Locate the cell with the specified text and output its [x, y] center coordinate. 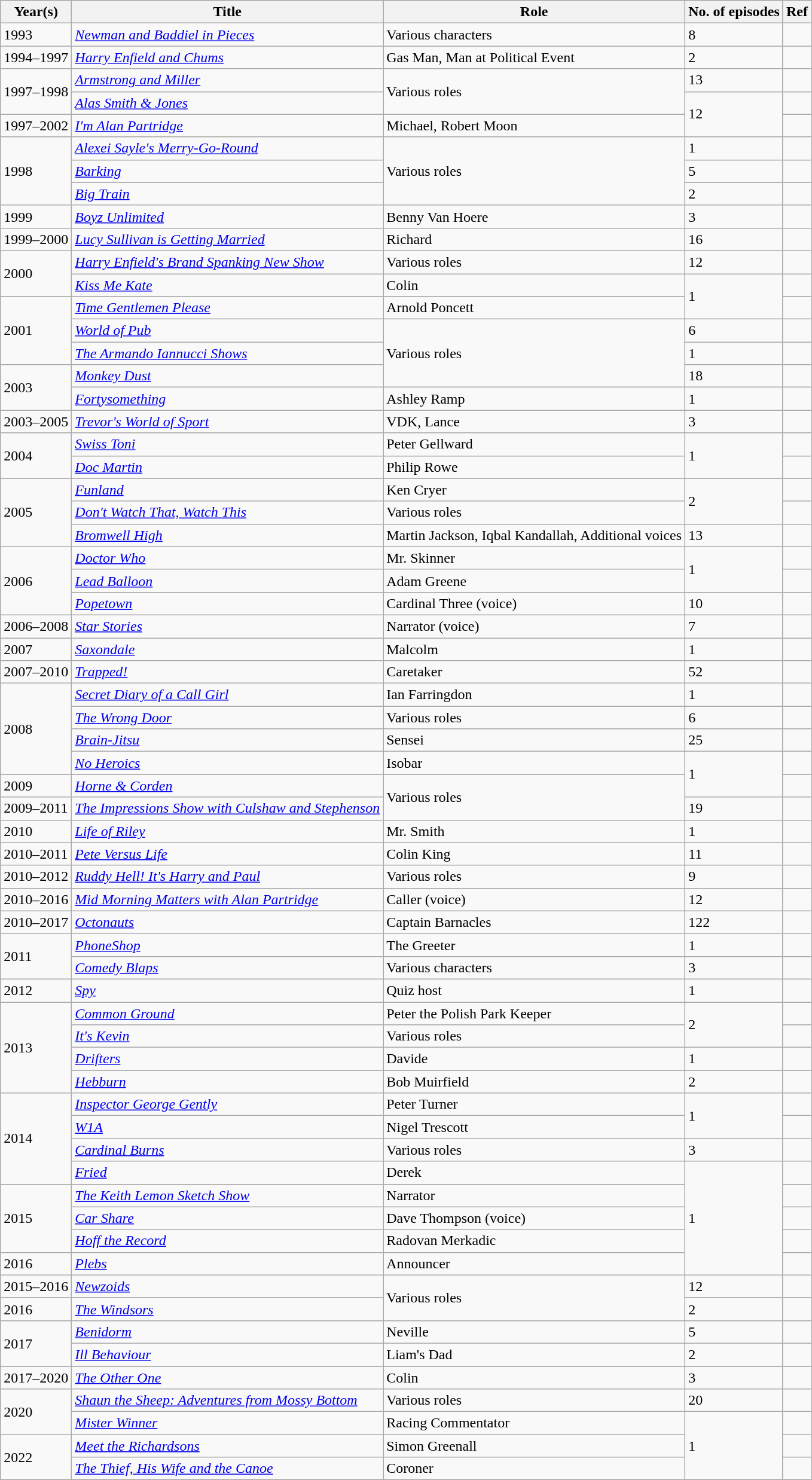
Ken Cryer [535, 490]
Comedy Blaps [227, 968]
7 [734, 626]
Bob Muirfield [535, 1082]
Drifters [227, 1059]
2017 [36, 1343]
2003–2005 [36, 422]
Popetown [227, 603]
2007–2010 [36, 672]
Narrator [535, 1195]
2012 [36, 990]
Meet the Richardsons [227, 1446]
Common Ground [227, 1014]
Fortysomething [227, 399]
Announcer [535, 1264]
Inspector George Gently [227, 1104]
11 [734, 854]
No. of episodes [734, 12]
Racing Commentator [535, 1423]
Don't Watch That, Watch This [227, 512]
2022 [36, 1457]
2004 [36, 456]
2010–2016 [36, 899]
Michael, Robert Moon [535, 126]
2015–2016 [36, 1286]
2015 [36, 1218]
Narrator (voice) [535, 626]
Car Share [227, 1218]
Star Stories [227, 626]
2007 [36, 649]
Plebs [227, 1264]
The Greeter [535, 945]
Doctor Who [227, 558]
10 [734, 603]
Coroner [535, 1469]
Malcolm [535, 649]
Radovan Merkadic [535, 1241]
2020 [36, 1412]
Sensei [535, 740]
Adam Greene [535, 581]
Neville [535, 1332]
It's Kevin [227, 1036]
Gas Man, Man at Political Event [535, 57]
2010–2017 [36, 922]
Saxondale [227, 649]
Harry Enfield's Brand Spanking New Show [227, 262]
Dave Thompson (voice) [535, 1218]
W1A [227, 1127]
2017–2020 [36, 1377]
Monkey Dust [227, 376]
Secret Diary of a Call Girl [227, 695]
Brain-Jitsu [227, 740]
Funland [227, 490]
Spy [227, 990]
Ref [796, 12]
2010–2011 [36, 854]
Octonauts [227, 922]
1997–1998 [36, 91]
Newman and Baddiel in Pieces [227, 35]
Hebburn [227, 1082]
Davide [535, 1059]
2009 [36, 786]
No Heroics [227, 763]
19 [734, 808]
Mr. Smith [535, 831]
2005 [36, 512]
Caller (voice) [535, 899]
I'm Alan Partridge [227, 126]
18 [734, 376]
Hoff the Record [227, 1241]
Arnold Poncett [535, 308]
Ashley Ramp [535, 399]
2006–2008 [36, 626]
2006 [36, 581]
Mid Morning Matters with Alan Partridge [227, 899]
VDK, Lance [535, 422]
Bromwell High [227, 535]
Cardinal Three (voice) [535, 603]
Role [535, 12]
The Wrong Door [227, 718]
2010 [36, 831]
2000 [36, 273]
Peter Gellward [535, 444]
Benidorm [227, 1332]
Liam's Dad [535, 1354]
1993 [36, 35]
Philip Rowe [535, 467]
1998 [36, 171]
8 [734, 35]
Peter Turner [535, 1104]
2010–2012 [36, 877]
Alas Smith & Jones [227, 103]
Shaun the Sheep: Adventures from Mossy Bottom [227, 1400]
Barking [227, 171]
Year(s) [36, 12]
Alexei Sayle's Merry-Go-Round [227, 148]
Horne & Corden [227, 786]
The Impressions Show with Culshaw and Stephenson [227, 808]
9 [734, 877]
Ill Behaviour [227, 1354]
2011 [36, 956]
Title [227, 12]
Ian Farringdon [535, 695]
The Armando Iannucci Shows [227, 353]
Colin King [535, 854]
Lucy Sullivan is Getting Married [227, 239]
Big Train [227, 194]
52 [734, 672]
16 [734, 239]
Peter the Polish Park Keeper [535, 1014]
Mister Winner [227, 1423]
Fried [227, 1173]
The Other One [227, 1377]
The Keith Lemon Sketch Show [227, 1195]
1997–2002 [36, 126]
Cardinal Burns [227, 1150]
Derek [535, 1173]
Captain Barnacles [535, 922]
20 [734, 1400]
Time Gentlemen Please [227, 308]
Quiz host [535, 990]
Richard [535, 239]
Pete Versus Life [227, 854]
Lead Balloon [227, 581]
2003 [36, 387]
2001 [36, 331]
The Windsors [227, 1309]
Isobar [535, 763]
Life of Riley [227, 831]
Nigel Trescott [535, 1127]
1999–2000 [36, 239]
2009–2011 [36, 808]
Mr. Skinner [535, 558]
Doc Martin [227, 467]
Armstrong and Miller [227, 80]
Trapped! [227, 672]
PhoneShop [227, 945]
Newzoids [227, 1286]
Harry Enfield and Chums [227, 57]
Ruddy Hell! It's Harry and Paul [227, 877]
Trevor's World of Sport [227, 422]
2014 [36, 1139]
Martin Jackson, Iqbal Kandallah, Additional voices [535, 535]
Kiss Me Kate [227, 285]
Swiss Toni [227, 444]
Caretaker [535, 672]
25 [734, 740]
The Thief, His Wife and the Canoe [227, 1469]
1999 [36, 216]
2008 [36, 729]
World of Pub [227, 331]
122 [734, 922]
1994–1997 [36, 57]
Boyz Unlimited [227, 216]
Benny Van Hoere [535, 216]
Simon Greenall [535, 1446]
2013 [36, 1048]
